Identify which cell holds the provided text, then report its [X, Y] central coordinate. 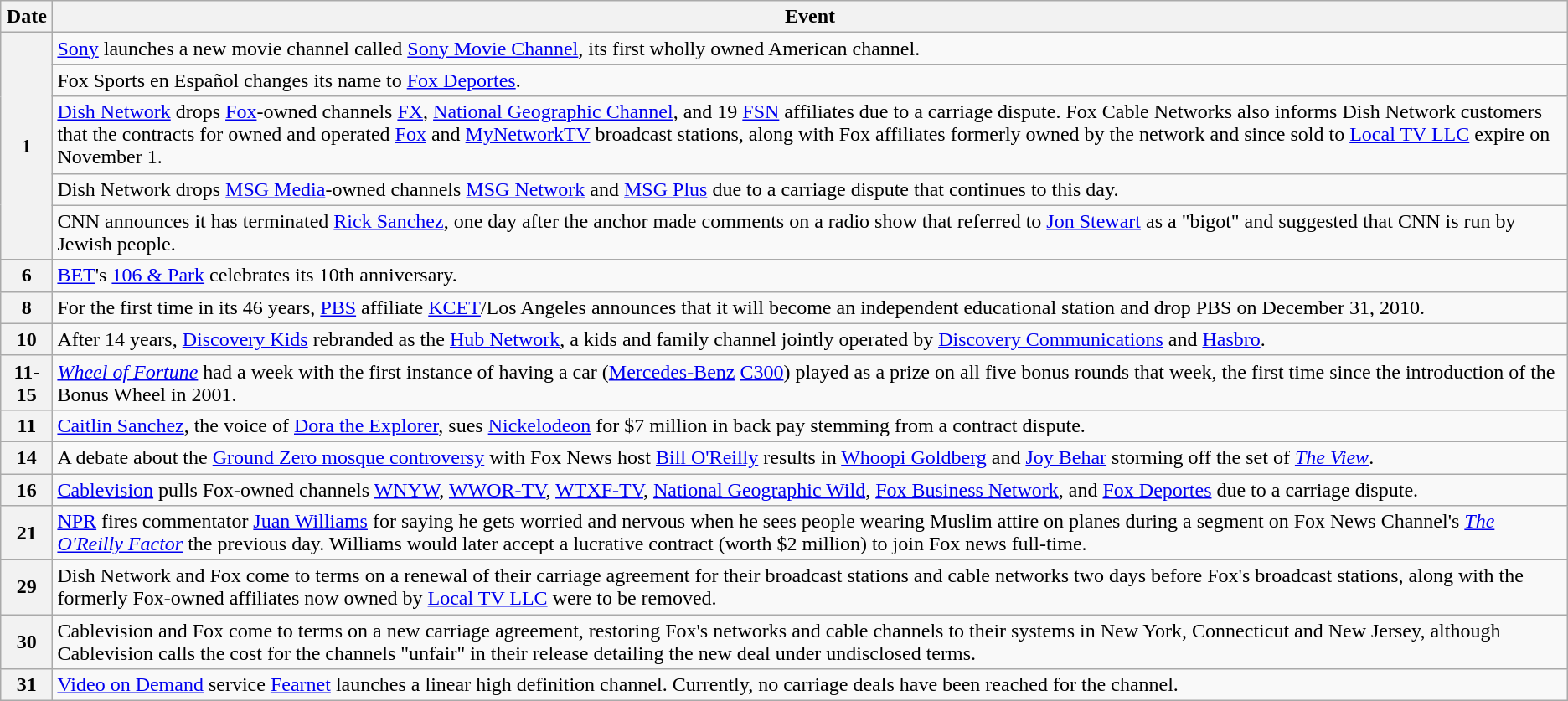
30 [27, 642]
11-15 [27, 382]
After 14 years, Discovery Kids rebranded as the Hub Network, a kids and family channel jointly operated by Discovery Communications and Hasbro. [810, 339]
6 [27, 276]
Video on Demand service Fearnet launches a linear high definition channel. Currently, no carriage deals have been reached for the channel. [810, 685]
BET's 106 & Park celebrates its 10th anniversary. [810, 276]
14 [27, 457]
29 [27, 588]
11 [27, 425]
Sony launches a new movie channel called Sony Movie Channel, its first wholly owned American channel. [810, 49]
Fox Sports en Español changes its name to Fox Deportes. [810, 80]
Dish Network drops MSG Media-owned channels MSG Network and MSG Plus due to a carriage dispute that continues to this day. [810, 189]
Event [810, 17]
1 [27, 146]
31 [27, 685]
8 [27, 307]
16 [27, 490]
Date [27, 17]
Caitlin Sanchez, the voice of Dora the Explorer, sues Nickelodeon for $7 million in back pay stemming from a contract dispute. [810, 425]
21 [27, 533]
10 [27, 339]
